Locate the cell with the specified text and output its (X, Y) center coordinate. 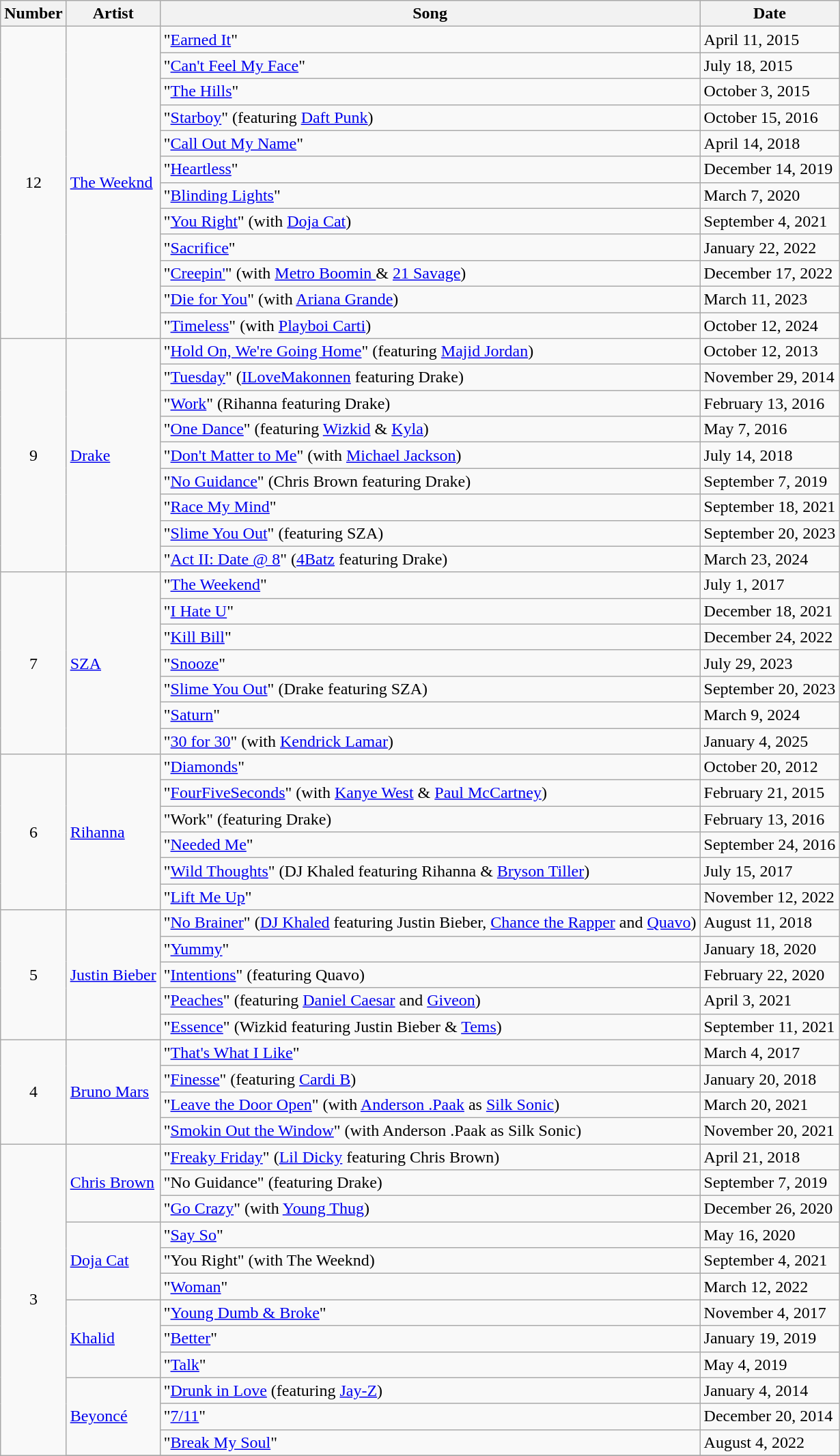
"Die for You" (with Ariana Grande) (430, 299)
July 29, 2023 (770, 663)
12 (33, 183)
Beyoncé (113, 1416)
May 16, 2020 (770, 1235)
"Young Dumb & Broke" (430, 1313)
December 14, 2019 (770, 169)
July 14, 2018 (770, 455)
"Can't Feel My Face" (430, 66)
"Freaky Friday" (Lil Dicky featuring Chris Brown) (430, 1157)
"Say So" (430, 1235)
May 7, 2016 (770, 429)
9 (33, 456)
"Slime You Out" (featuring SZA) (430, 533)
"Work" (featuring Drake) (430, 819)
"Better" (430, 1339)
"FourFiveSeconds" (with Kanye West & Paul McCartney) (430, 793)
"One Dance" (featuring Wizkid & Kyla) (430, 429)
"Talk" (430, 1365)
"Tuesday" (ILoveMakonnen featuring Drake) (430, 377)
"Timeless" (with Playboi Carti) (430, 326)
"Yummy" (430, 949)
December 24, 2022 (770, 637)
Justin Bieber (113, 975)
"Drunk in Love (featuring Jay-Z) (430, 1390)
December 20, 2014 (770, 1416)
Doja Cat (113, 1261)
October 12, 2024 (770, 326)
3 (33, 1300)
"Blinding Lights" (430, 195)
"Starboy" (featuring Daft Punk) (430, 117)
April 21, 2018 (770, 1157)
October 12, 2013 (770, 352)
November 29, 2014 (770, 377)
November 12, 2022 (770, 897)
"Finesse" (featuring Cardi B) (430, 1079)
February 21, 2015 (770, 793)
May 4, 2019 (770, 1365)
Number (33, 14)
February 22, 2020 (770, 975)
"Woman" (430, 1287)
"You Right" (with Doja Cat) (430, 221)
January 18, 2020 (770, 949)
January 22, 2022 (770, 247)
December 18, 2021 (770, 611)
March 4, 2017 (770, 1053)
"Needed Me" (430, 845)
"Don't Matter to Me" (with Michael Jackson) (430, 455)
"Sacrifice" (430, 247)
"7/11" (430, 1416)
"Essence" (Wizkid featuring Justin Bieber & Tems) (430, 1027)
"I Hate U" (430, 611)
July 1, 2017 (770, 585)
March 7, 2020 (770, 195)
The Weeknd (113, 183)
"Race My Mind" (430, 507)
Song (430, 14)
March 20, 2021 (770, 1104)
"You Right" (with The Weeknd) (430, 1261)
"Act II: Date @ 8" (4Batz featuring Drake) (430, 559)
"Heartless" (430, 169)
"Smokin Out the Window" (with Anderson .Paak as Silk Sonic) (430, 1130)
Rihanna (113, 832)
"No Guidance" (Chris Brown featuring Drake) (430, 481)
"Diamonds" (430, 767)
March 11, 2023 (770, 299)
"30 for 30" (with Kendrick Lamar) (430, 741)
"No Brainer" (DJ Khaled featuring Justin Bieber, Chance the Rapper and Quavo) (430, 923)
January 4, 2025 (770, 741)
October 15, 2016 (770, 117)
August 4, 2022 (770, 1442)
September 18, 2021 (770, 507)
"That's What I Like" (430, 1053)
"Earned It" (430, 40)
"Wild Thoughts" (DJ Khaled featuring Rihanna & Bryson Tiller) (430, 871)
"Snooze" (430, 663)
"Call Out My Name" (430, 143)
Khalid (113, 1339)
March 12, 2022 (770, 1287)
Date (770, 14)
November 4, 2017 (770, 1313)
October 3, 2015 (770, 91)
Chris Brown (113, 1183)
March 9, 2024 (770, 715)
"Peaches" (featuring Daniel Caesar and Giveon) (430, 1001)
April 3, 2021 (770, 1001)
"Slime You Out" (Drake featuring SZA) (430, 689)
December 26, 2020 (770, 1209)
April 14, 2018 (770, 143)
Artist (113, 14)
September 11, 2021 (770, 1027)
"Work" (Rihanna featuring Drake) (430, 403)
January 20, 2018 (770, 1079)
7 (33, 663)
November 20, 2021 (770, 1130)
"Go Crazy" (with Young Thug) (430, 1209)
"The Hills" (430, 91)
"Hold On, We're Going Home" (featuring Majid Jordan) (430, 352)
July 18, 2015 (770, 66)
Drake (113, 456)
January 19, 2019 (770, 1339)
5 (33, 975)
"Kill Bill" (430, 637)
March 23, 2024 (770, 559)
Bruno Mars (113, 1091)
April 11, 2015 (770, 40)
"Lift Me Up" (430, 897)
December 17, 2022 (770, 273)
"Intentions" (featuring Quavo) (430, 975)
"The Weekend" (430, 585)
"Creepin'" (with Metro Boomin & 21 Savage) (430, 273)
SZA (113, 663)
October 20, 2012 (770, 767)
September 24, 2016 (770, 845)
"Saturn" (430, 715)
July 15, 2017 (770, 871)
6 (33, 832)
4 (33, 1091)
August 11, 2018 (770, 923)
"Leave the Door Open" (with Anderson .Paak as Silk Sonic) (430, 1104)
"No Guidance" (featuring Drake) (430, 1183)
January 4, 2014 (770, 1390)
"Break My Soul" (430, 1442)
